Identify which cell holds the provided text, then report its [x, y] central coordinate. 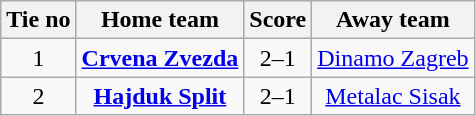
2 [38, 96]
Crvena Zvezda [160, 58]
Metalac Sisak [393, 96]
Tie no [38, 20]
Home team [160, 20]
1 [38, 58]
Hajduk Split [160, 96]
Score [278, 20]
Away team [393, 20]
Dinamo Zagreb [393, 58]
